Pinpoint the cell where the given text exists, returning its (X, Y) midpoint coordinate. 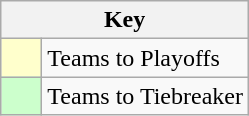
Key (125, 20)
Teams to Tiebreaker (146, 96)
Teams to Playoffs (146, 58)
